From the cell containing the given text, extract its center point as (X, Y) coordinate. 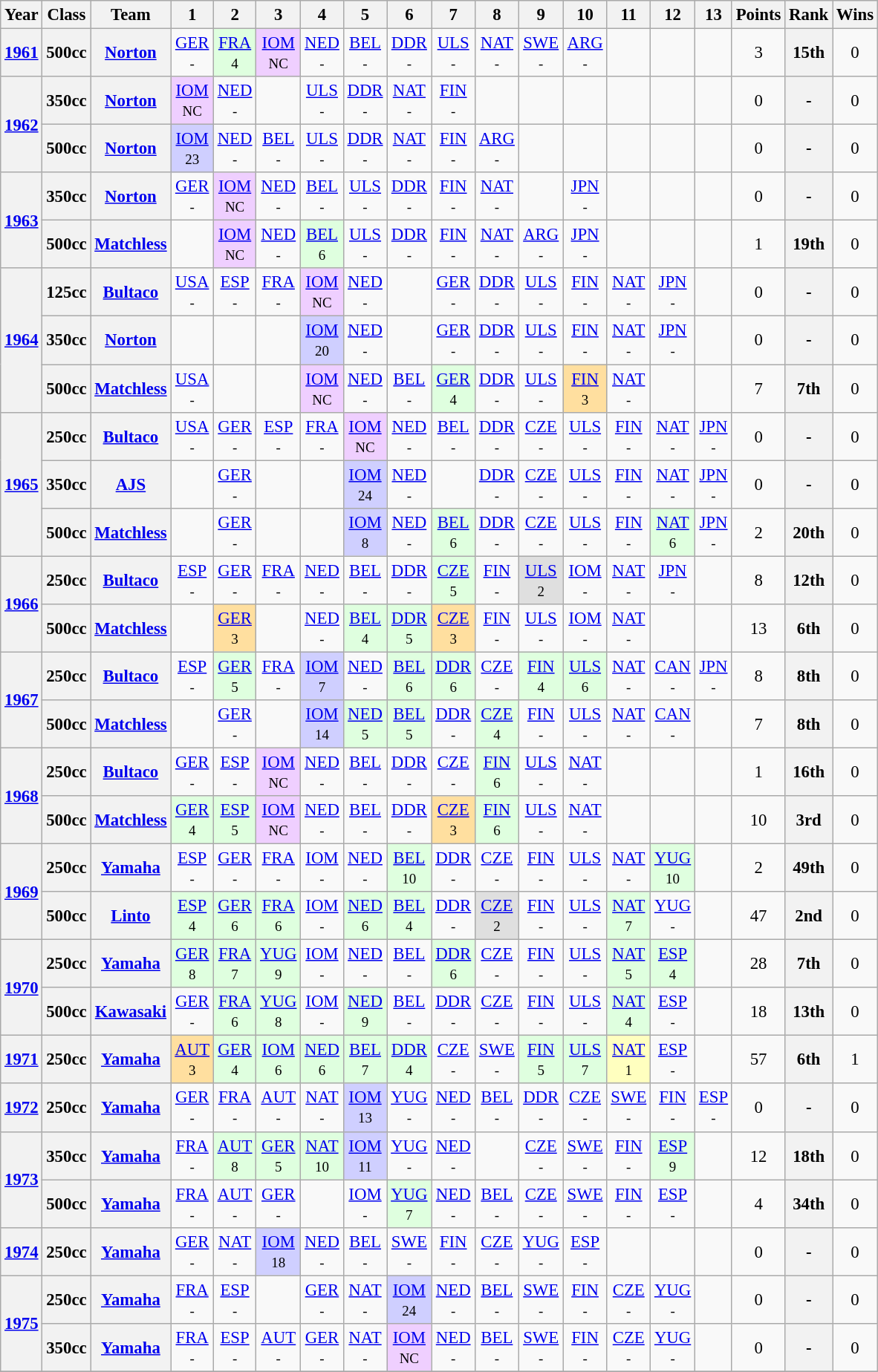
FIN4 (541, 676)
FIN5 (541, 1060)
NED5 (365, 725)
1961 (22, 53)
Wins (856, 15)
AUT3 (192, 1060)
CZE5 (453, 581)
NAT10 (322, 1155)
BEL7 (365, 1060)
49th (809, 869)
BEL5 (409, 725)
Linto (131, 916)
IOM8 (365, 532)
1970 (22, 987)
1972 (22, 1108)
Team (131, 15)
1966 (22, 604)
16th (809, 772)
1971 (22, 1060)
IOM7 (322, 676)
CZE4 (498, 725)
NAT1 (628, 1060)
NAT7 (628, 916)
GER8 (192, 964)
Class (67, 15)
FIN3 (585, 389)
Kawasaki (131, 1011)
28 (758, 964)
CZE2 (498, 916)
ULS2 (541, 581)
Points (758, 15)
IOM18 (279, 1252)
IOM6 (279, 1060)
47 (758, 916)
GER3 (235, 628)
1963 (22, 220)
YUG8 (279, 1011)
NAT5 (628, 964)
1967 (22, 699)
NAT6 (673, 532)
11 (628, 15)
IOM14 (322, 725)
13th (809, 1011)
BEL10 (409, 869)
ESP9 (673, 1155)
5 (365, 15)
1974 (22, 1252)
IOM23 (192, 148)
18 (758, 1011)
1968 (22, 796)
AJS (131, 484)
2nd (809, 916)
GER6 (235, 916)
1975 (22, 1323)
1962 (22, 125)
125cc (67, 293)
9 (541, 15)
34th (809, 1204)
1973 (22, 1179)
1964 (22, 341)
1965 (22, 484)
ESP5 (235, 820)
15th (809, 53)
ULS7 (585, 1060)
IOM11 (365, 1155)
Rank (809, 15)
3rd (809, 820)
NED9 (365, 1011)
DDR5 (409, 628)
IOM13 (365, 1108)
6 (409, 15)
1969 (22, 892)
YUG10 (673, 869)
IOM20 (322, 340)
AUT8 (235, 1155)
DDR4 (409, 1060)
12th (809, 581)
YUG9 (279, 964)
YUG7 (409, 1204)
ULS6 (585, 676)
20th (809, 532)
FRA4 (235, 53)
19th (809, 245)
57 (758, 1060)
FRA7 (235, 964)
Year (22, 15)
18th (809, 1155)
NAT4 (628, 1011)
